Scan for the cell matching the given text and deliver its (x, y) coordinate at center. 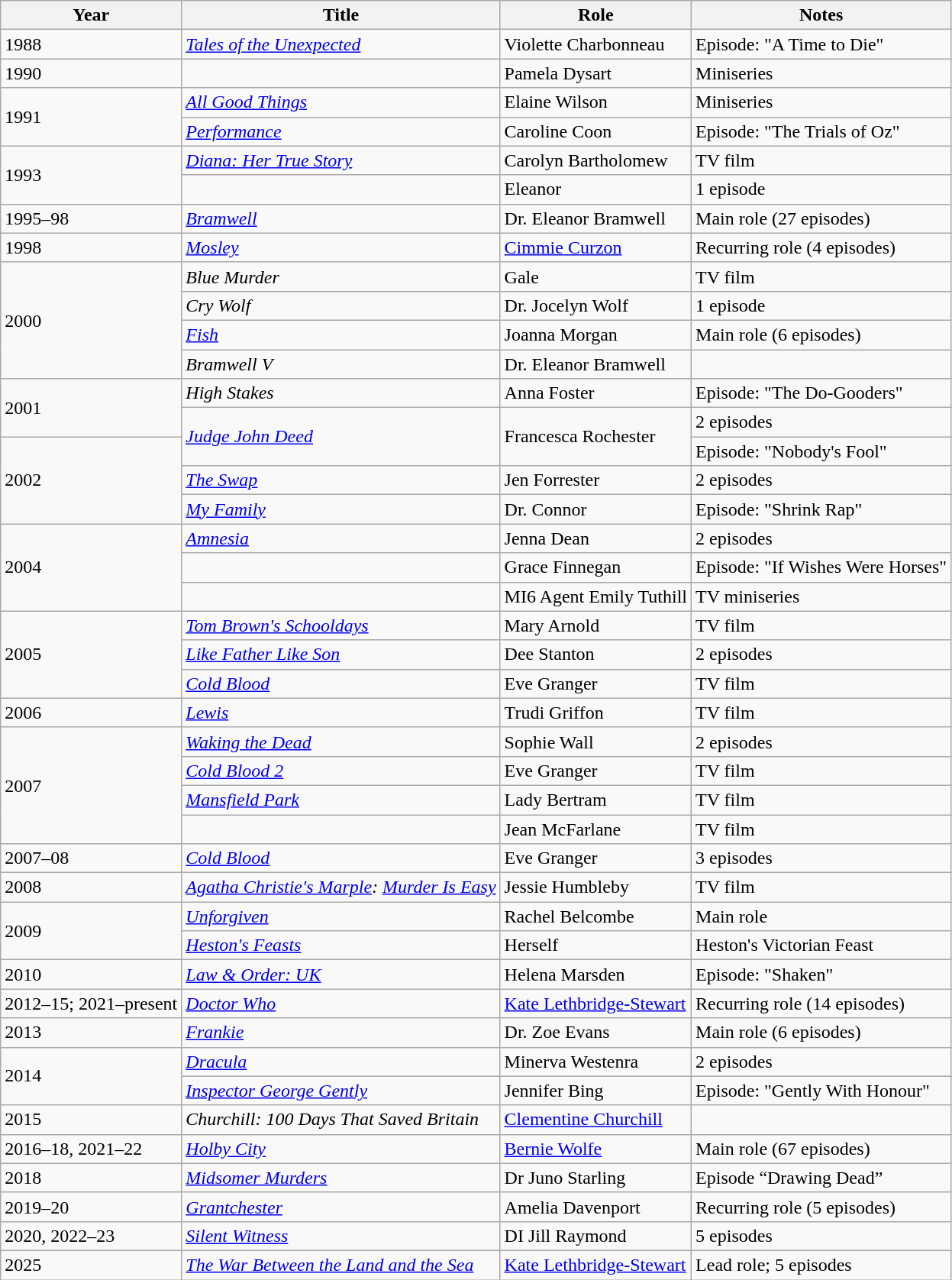
3 episodes (821, 858)
My Family (340, 509)
5 episodes (821, 1236)
Mansfield Park (340, 800)
Recurring role (14 episodes) (821, 1004)
Jen Forrester (595, 480)
2012–15; 2021–present (92, 1004)
Episode: "The Do-Gooders" (821, 393)
Year (92, 15)
Agatha Christie's Marple: Murder Is Easy (340, 887)
2014 (92, 1076)
Jennifer Bing (595, 1091)
1998 (92, 247)
2016–18, 2021–22 (92, 1149)
2002 (92, 480)
Herself (595, 945)
Tom Brown's Schooldays (340, 625)
Silent Witness (340, 1236)
Bramwell V (340, 364)
High Stakes (340, 393)
2006 (92, 713)
Mosley (340, 247)
Episode: "Nobody's Fool" (821, 451)
Role (595, 15)
Mary Arnold (595, 625)
Recurring role (4 episodes) (821, 247)
Sophie Wall (595, 742)
Inspector George Gently (340, 1091)
The Swap (340, 480)
1990 (92, 73)
Eleanor (595, 189)
Cry Wolf (340, 305)
Dr. Jocelyn Wolf (595, 305)
Episode: "A Time to Die" (821, 44)
Holby City (340, 1149)
Elaine Wilson (595, 102)
Title (340, 15)
DI Jill Raymond (595, 1236)
Main role (27 episodes) (821, 218)
TV miniseries (821, 596)
1991 (92, 117)
Clementine Churchill (595, 1120)
Caroline Coon (595, 131)
Episode “Drawing Dead” (821, 1178)
2008 (92, 887)
Bramwell (340, 218)
Lewis (340, 713)
Francesca Rochester (595, 437)
2009 (92, 931)
2018 (92, 1178)
Grace Finnegan (595, 567)
The War Between the Land and the Sea (340, 1265)
2001 (92, 408)
2015 (92, 1120)
2025 (92, 1265)
Tales of the Unexpected (340, 44)
2007–08 (92, 858)
Pamela Dysart (595, 73)
Gale (595, 276)
Recurring role (5 episodes) (821, 1207)
Helena Marsden (595, 975)
Frankie (340, 1033)
Diana: Her True Story (340, 160)
1993 (92, 175)
Waking the Dead (340, 742)
Jenna Dean (595, 538)
Unforgiven (340, 916)
Minerva Westenra (595, 1062)
Episode: "Shrink Rap" (821, 509)
Amelia Davenport (595, 1207)
Trudi Griffon (595, 713)
Midsomer Murders (340, 1178)
Main role (821, 916)
Episode: "If Wishes Were Horses" (821, 567)
2010 (92, 975)
Jean McFarlane (595, 829)
Lead role; 5 episodes (821, 1265)
Cimmie Curzon (595, 247)
2005 (92, 655)
Cold Blood 2 (340, 771)
Dr. Connor (595, 509)
2007 (92, 785)
Jessie Humbleby (595, 887)
2004 (92, 567)
1995–98 (92, 218)
Grantchester (340, 1207)
Dr. Zoe Evans (595, 1033)
Joanna Morgan (595, 335)
Lady Bertram (595, 800)
Heston's Feasts (340, 945)
Episode: "The Trials of Oz" (821, 131)
1988 (92, 44)
Dee Stanton (595, 655)
Fish (340, 335)
Churchill: 100 Days That Saved Britain (340, 1120)
Carolyn Bartholomew (595, 160)
Blue Murder (340, 276)
Rachel Belcombe (595, 916)
Anna Foster (595, 393)
Amnesia (340, 538)
Episode: "Gently With Honour" (821, 1091)
Like Father Like Son (340, 655)
Judge John Deed (340, 437)
All Good Things (340, 102)
Notes (821, 15)
2013 (92, 1033)
Heston's Victorian Feast (821, 945)
Law & Order: UK (340, 975)
Doctor Who (340, 1004)
Dracula (340, 1062)
Episode: "Shaken" (821, 975)
Main role (67 episodes) (821, 1149)
Dr Juno Starling (595, 1178)
MI6 Agent Emily Tuthill (595, 596)
Bernie Wolfe (595, 1149)
Violette Charbonneau (595, 44)
2019–20 (92, 1207)
Performance (340, 131)
2020, 2022–23 (92, 1236)
2000 (92, 320)
